Search for the cell housing the specified text and yield its [X, Y] center coordinate. 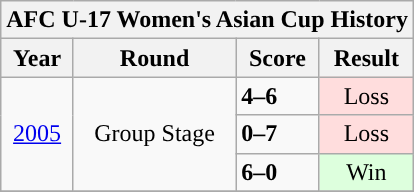
Score [278, 58]
0–7 [278, 134]
Year [38, 58]
Win [366, 172]
2005 [38, 134]
6–0 [278, 172]
4–6 [278, 96]
Result [366, 58]
AFC U-17 Women's Asian Cup History [208, 20]
Round [154, 58]
Group Stage [154, 134]
